Pinpoint the cell where the given text exists, returning its [x, y] midpoint coordinate. 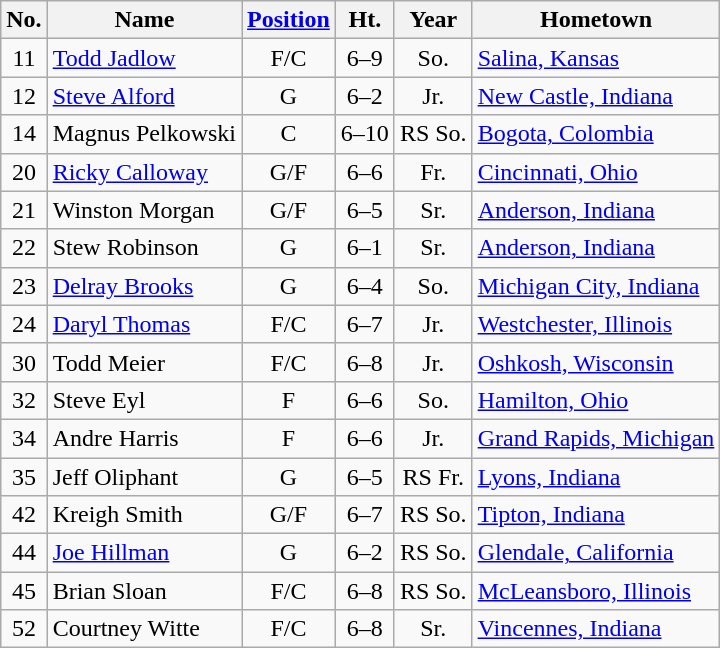
Oshkosh, Wisconsin [596, 362]
21 [24, 210]
30 [24, 362]
Glendale, California [596, 553]
Steve Eyl [144, 400]
23 [24, 286]
52 [24, 629]
35 [24, 477]
Ricky Calloway [144, 172]
44 [24, 553]
45 [24, 591]
Position [289, 20]
11 [24, 58]
Winston Morgan [144, 210]
Michigan City, Indiana [596, 286]
McLeansboro, Illinois [596, 591]
Lyons, Indiana [596, 477]
20 [24, 172]
Name [144, 20]
Vincennes, Indiana [596, 629]
42 [24, 515]
New Castle, Indiana [596, 96]
12 [24, 96]
Steve Alford [144, 96]
6–9 [364, 58]
Bogota, Colombia [596, 134]
24 [24, 324]
Cincinnati, Ohio [596, 172]
Tipton, Indiana [596, 515]
32 [24, 400]
Daryl Thomas [144, 324]
Delray Brooks [144, 286]
6–1 [364, 248]
Hamilton, Ohio [596, 400]
Courtney Witte [144, 629]
Year [433, 20]
Jeff Oliphant [144, 477]
Fr. [433, 172]
Todd Meier [144, 362]
RS Fr. [433, 477]
34 [24, 438]
Kreigh Smith [144, 515]
Ht. [364, 20]
Westchester, Illinois [596, 324]
Todd Jadlow [144, 58]
Hometown [596, 20]
Joe Hillman [144, 553]
6–4 [364, 286]
14 [24, 134]
Salina, Kansas [596, 58]
Magnus Pelkowski [144, 134]
Stew Robinson [144, 248]
Brian Sloan [144, 591]
C [289, 134]
6–10 [364, 134]
Andre Harris [144, 438]
No. [24, 20]
Grand Rapids, Michigan [596, 438]
22 [24, 248]
